Determine the (x, y) coordinate at the center of the cell enclosing the given text.  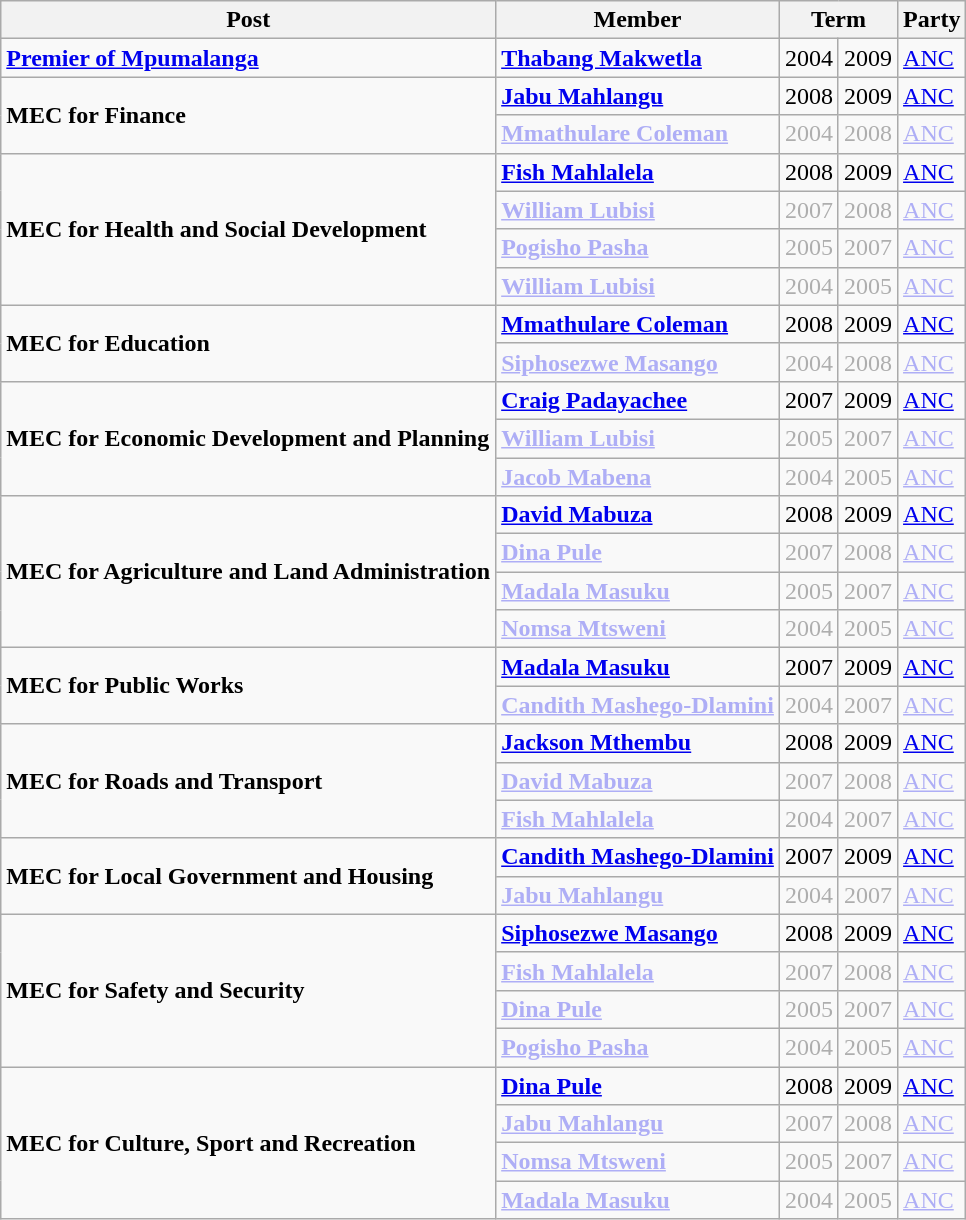
MEC for Economic Development and Planning (248, 438)
Craig Padayachee (638, 400)
MEC for Finance (248, 115)
Post (248, 20)
MEC for Local Government and Housing (248, 876)
Party (932, 20)
Member (638, 20)
MEC for Agriculture and Land Administration (248, 572)
MEC for Culture, Sport and Recreation (248, 1142)
MEC for Public Works (248, 686)
MEC for Roads and Transport (248, 781)
MEC for Health and Social Development (248, 229)
MEC for Education (248, 343)
Term (838, 20)
MEC for Safety and Security (248, 990)
Premier of Mpumalanga (248, 58)
Jacob Mabena (638, 477)
Thabang Makwetla (638, 58)
Jackson Mthembu (638, 743)
